Capture the cell that displays the provided text and extract its [X, Y] central coordinate. 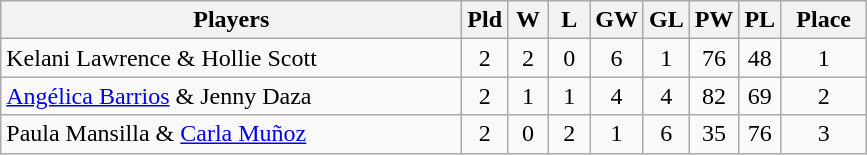
35 [714, 134]
82 [714, 96]
Angélica Barrios & Jenny Daza [232, 96]
Place [824, 20]
PW [714, 20]
W [528, 20]
L [570, 20]
Players [232, 20]
Kelani Lawrence & Hollie Scott [232, 58]
GL [666, 20]
Paula Mansilla & Carla Muñoz [232, 134]
48 [760, 58]
Pld [485, 20]
3 [824, 134]
GW [617, 20]
69 [760, 96]
PL [760, 20]
